Determine the [x, y] coordinate at the center of the cell enclosing the given text.  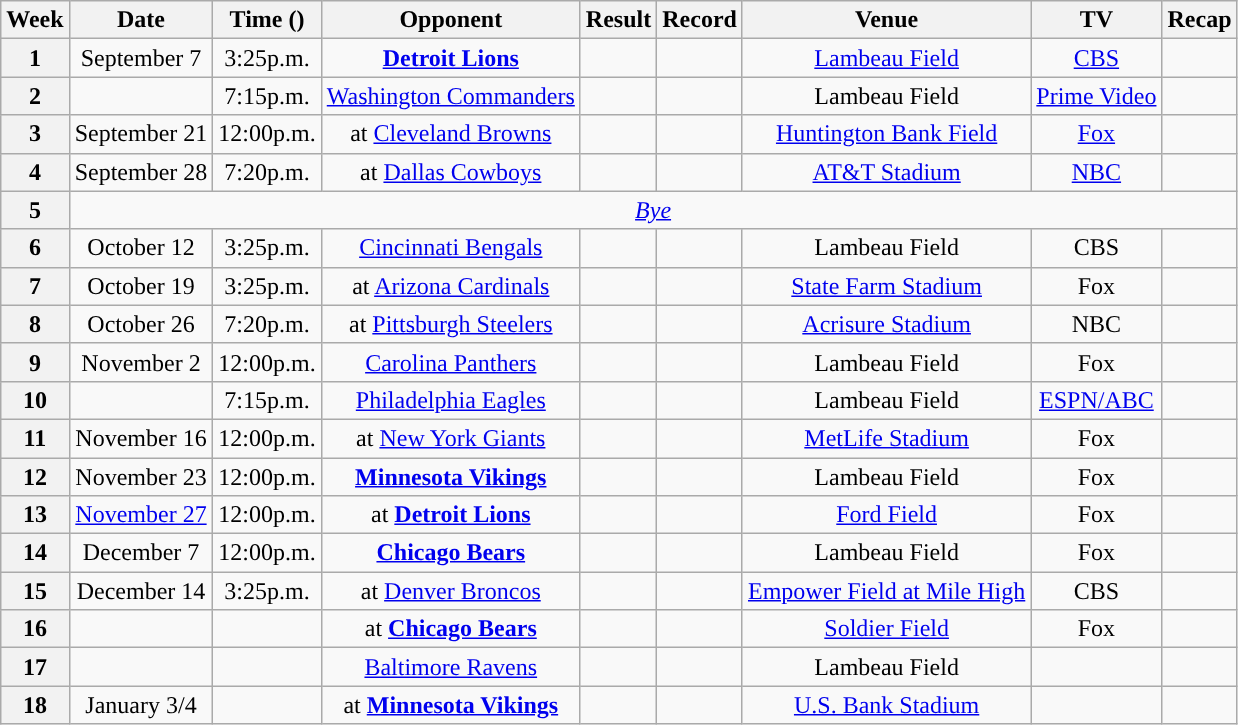
MetLife Stadium [886, 438]
Result [618, 20]
14 [35, 553]
Baltimore Ravens [450, 667]
Week [35, 20]
at Pittsburgh Steelers [450, 324]
December 7 [141, 553]
3 [35, 134]
Philadelphia Eagles [450, 400]
ESPN/ABC [1096, 400]
at Denver Broncos [450, 591]
Record [700, 20]
Detroit Lions [450, 58]
17 [35, 667]
Acrisure Stadium [886, 324]
9 [35, 362]
18 [35, 705]
Opponent [450, 20]
November 2 [141, 362]
Bye [653, 210]
Soldier Field [886, 629]
October 19 [141, 286]
6 [35, 248]
Ford Field [886, 515]
October 12 [141, 248]
November 23 [141, 477]
TV [1096, 20]
Date [141, 20]
Cincinnati Bengals [450, 248]
at Detroit Lions [450, 515]
16 [35, 629]
September 28 [141, 172]
September 21 [141, 134]
at Arizona Cardinals [450, 286]
at Cleveland Browns [450, 134]
1 [35, 58]
State Farm Stadium [886, 286]
Washington Commanders [450, 96]
Empower Field at Mile High [886, 591]
September 7 [141, 58]
15 [35, 591]
4 [35, 172]
October 26 [141, 324]
5 [35, 210]
December 14 [141, 591]
Carolina Panthers [450, 362]
November 27 [141, 515]
Time () [267, 20]
Prime Video [1096, 96]
at Chicago Bears [450, 629]
Recap [1200, 20]
10 [35, 400]
8 [35, 324]
13 [35, 515]
at Minnesota Vikings [450, 705]
Chicago Bears [450, 553]
at New York Giants [450, 438]
AT&T Stadium [886, 172]
at Dallas Cowboys [450, 172]
7 [35, 286]
U.S. Bank Stadium [886, 705]
11 [35, 438]
Minnesota Vikings [450, 477]
January 3/4 [141, 705]
12 [35, 477]
November 16 [141, 438]
Huntington Bank Field [886, 134]
2 [35, 96]
Venue [886, 20]
